Extract the [x, y] coordinate from the center of the cell holding the provided text.  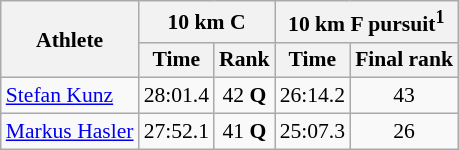
43 [404, 96]
Final rank [404, 60]
28:01.4 [176, 96]
Athlete [70, 40]
Markus Hasler [70, 132]
26 [404, 132]
26:14.2 [312, 96]
Rank [244, 60]
41 Q [244, 132]
25:07.3 [312, 132]
Stefan Kunz [70, 96]
42 Q [244, 96]
27:52.1 [176, 132]
10 km C [207, 22]
10 km F pursuit1 [366, 22]
